Locate the cell with the specified text and output its [X, Y] center coordinate. 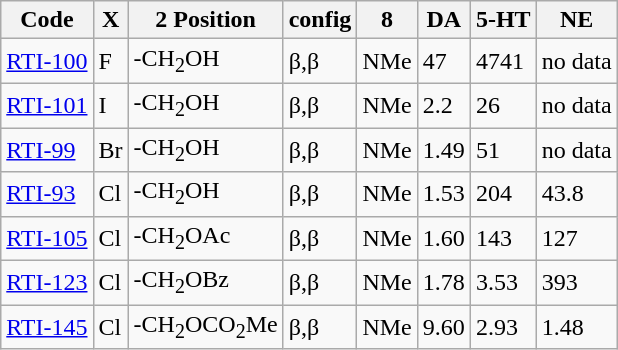
26 [503, 105]
Br [110, 150]
RTI-101 [47, 105]
43.8 [576, 194]
DA [444, 20]
4741 [503, 61]
RTI-123 [47, 283]
143 [503, 238]
5-HT [503, 20]
RTI-100 [47, 61]
51 [503, 150]
-CH2OAc [206, 238]
3.53 [503, 283]
1.53 [444, 194]
2.2 [444, 105]
1.78 [444, 283]
2.93 [503, 327]
config [320, 20]
9.60 [444, 327]
1.60 [444, 238]
F [110, 61]
-CH2OBz [206, 283]
NE [576, 20]
RTI-99 [47, 150]
I [110, 105]
127 [576, 238]
1.49 [444, 150]
393 [576, 283]
RTI-145 [47, 327]
Code [47, 20]
8 [387, 20]
47 [444, 61]
RTI-93 [47, 194]
RTI-105 [47, 238]
1.48 [576, 327]
X [110, 20]
2 Position [206, 20]
204 [503, 194]
-CH2OCO2Me [206, 327]
